From the cell containing the given text, extract its center point as [X, Y] coordinate. 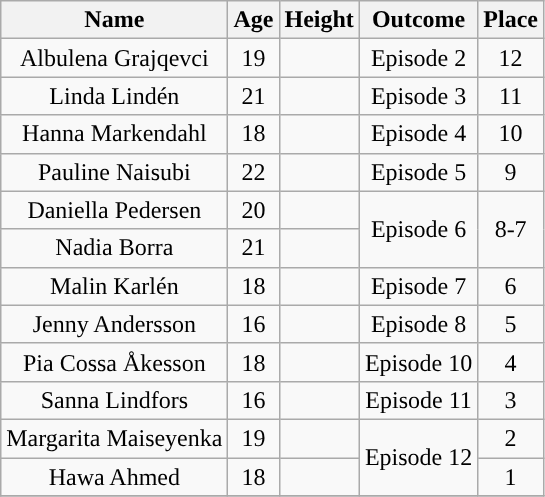
8-7 [511, 229]
Episode 11 [418, 400]
5 [511, 324]
Episode 12 [418, 457]
Age [254, 20]
Episode 2 [418, 58]
Episode 10 [418, 362]
1 [511, 477]
Margarita Maiseyenka [114, 438]
9 [511, 172]
Jenny Andersson [114, 324]
Albulena Grajqevci [114, 58]
Hanna Markendahl [114, 134]
Episode 6 [418, 229]
Place [511, 20]
6 [511, 286]
20 [254, 210]
Episode 3 [418, 96]
Episode 4 [418, 134]
Episode 7 [418, 286]
2 [511, 438]
Hawa Ahmed [114, 477]
10 [511, 134]
12 [511, 58]
Episode 8 [418, 324]
4 [511, 362]
Height [319, 20]
Malin Karlén [114, 286]
11 [511, 96]
Sanna Lindfors [114, 400]
Outcome [418, 20]
Linda Lindén [114, 96]
Pia Cossa Åkesson [114, 362]
Episode 5 [418, 172]
Pauline Naisubi [114, 172]
22 [254, 172]
Nadia Borra [114, 248]
3 [511, 400]
Name [114, 20]
Daniella Pedersen [114, 210]
